Extract the (X, Y) coordinate from the center of the cell holding the provided text.  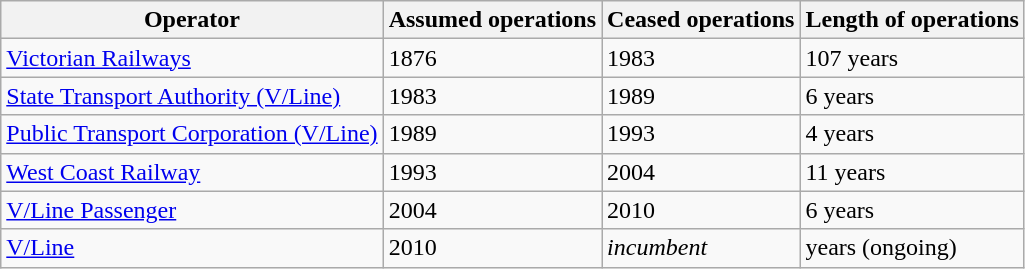
1876 (492, 58)
State Transport Authority (V/Line) (192, 96)
V/Line (192, 248)
Ceased operations (701, 20)
West Coast Railway (192, 172)
Operator (192, 20)
11 years (912, 172)
Assumed operations (492, 20)
107 years (912, 58)
4 years (912, 134)
V/Line Passenger (192, 210)
Length of operations (912, 20)
Victorian Railways (192, 58)
incumbent (701, 248)
years (ongoing) (912, 248)
Public Transport Corporation (V/Line) (192, 134)
